Extract the (x, y) coordinate from the center of the cell holding the provided text.  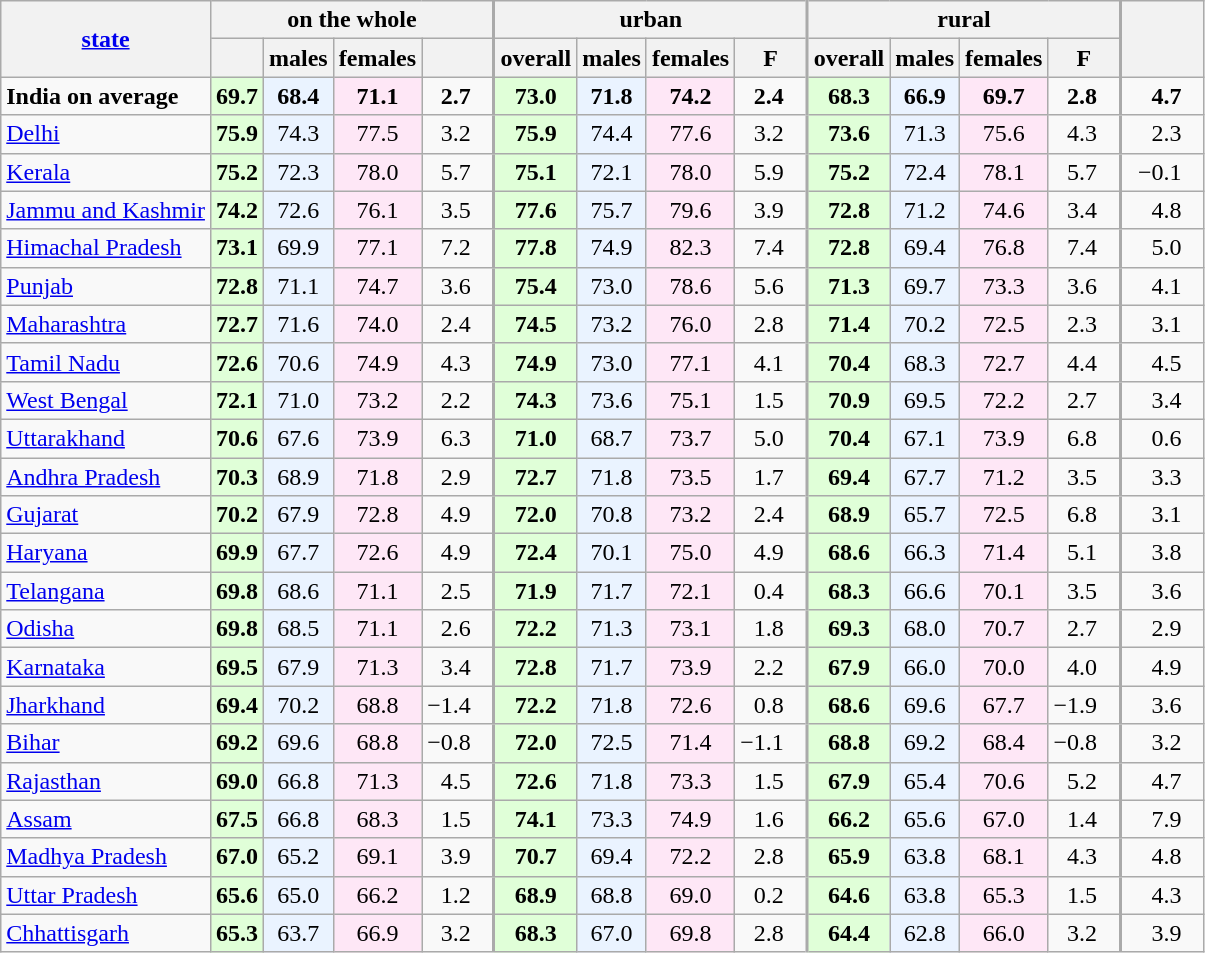
on the whole (352, 20)
74.5 (535, 324)
77.8 (535, 248)
5.9 (772, 172)
62.8 (925, 933)
63.7 (299, 933)
74.0 (377, 324)
68.1 (1004, 857)
7.2 (458, 248)
Jharkhand (106, 705)
71.6 (299, 324)
−1.9 (1084, 705)
5.2 (1084, 781)
Kerala (106, 172)
75.0 (690, 553)
66.3 (925, 553)
Bihar (106, 743)
65.7 (925, 515)
1.6 (772, 819)
68.0 (925, 629)
Himachal Pradesh (106, 248)
78.6 (690, 286)
5.1 (1084, 553)
1.7 (772, 477)
69.3 (848, 629)
65.2 (299, 857)
79.6 (690, 210)
64.6 (848, 895)
−0.1 (1162, 172)
Haryana (106, 553)
0.8 (772, 705)
72.3 (299, 172)
65.4 (925, 781)
76.1 (377, 210)
73.5 (690, 477)
−1.1 (772, 743)
0.6 (1162, 438)
2.6 (458, 629)
70.3 (236, 477)
67.1 (925, 438)
0.2 (772, 895)
75.7 (612, 210)
78.1 (1004, 172)
3.3 (1162, 477)
Delhi (106, 134)
74.7 (377, 286)
75.4 (535, 286)
64.4 (848, 933)
68.5 (299, 629)
1.2 (458, 895)
urban (650, 20)
Madhya Pradesh (106, 857)
Rajasthan (106, 781)
70.8 (612, 515)
7.9 (1162, 819)
2.5 (458, 591)
69.1 (377, 857)
76.8 (1004, 248)
Odisha (106, 629)
65.0 (299, 895)
state (106, 39)
75.6 (1004, 134)
73.7 (690, 438)
Uttar Pradesh (106, 895)
76.0 (690, 324)
1.8 (772, 629)
4.4 (1084, 362)
Punjab (106, 286)
3.8 (1162, 553)
Telangana (106, 591)
70.9 (848, 400)
West Bengal (106, 400)
77.5 (377, 134)
−1.4 (458, 705)
Uttarakhand (106, 438)
74.1 (535, 819)
Karnataka (106, 667)
Andhra Pradesh (106, 477)
Assam (106, 819)
5.6 (772, 286)
82.3 (690, 248)
India on average (106, 96)
71.9 (535, 591)
6.3 (458, 438)
68.7 (612, 438)
Gujarat (106, 515)
Tamil Nadu (106, 362)
4.0 (1084, 667)
1.4 (1084, 819)
67.5 (236, 819)
70.0 (1004, 667)
0.4 (772, 591)
65.9 (848, 857)
Chhattisgarh (106, 933)
74.4 (612, 134)
66.6 (925, 591)
rural (964, 20)
74.6 (1004, 210)
Jammu and Kashmir (106, 210)
Maharashtra (106, 324)
67.6 (299, 438)
